Identify which cell holds the provided text, then report its [x, y] central coordinate. 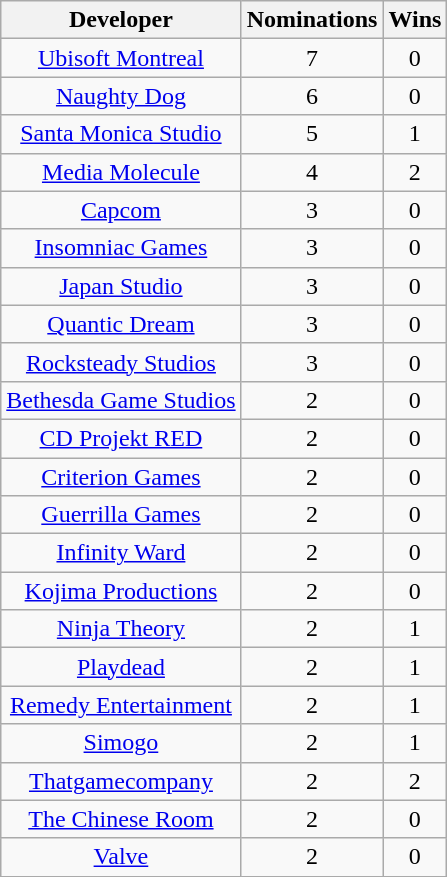
Quantic Dream [121, 324]
The Chinese Room [121, 819]
Nominations [312, 20]
Guerrilla Games [121, 515]
Remedy Entertainment [121, 705]
Simogo [121, 743]
Rocksteady Studios [121, 362]
Kojima Productions [121, 591]
5 [312, 134]
Insomniac Games [121, 248]
Naughty Dog [121, 96]
6 [312, 96]
CD Projekt RED [121, 438]
Capcom [121, 210]
Criterion Games [121, 477]
Valve [121, 857]
Media Molecule [121, 172]
Playdead [121, 667]
7 [312, 58]
Wins [415, 20]
Infinity Ward [121, 553]
Ubisoft Montreal [121, 58]
Developer [121, 20]
Santa Monica Studio [121, 134]
4 [312, 172]
Japan Studio [121, 286]
Ninja Theory [121, 629]
Bethesda Game Studios [121, 400]
Thatgamecompany [121, 781]
